Detect which cell encompasses the target text, then output its (x, y) center coordinate. 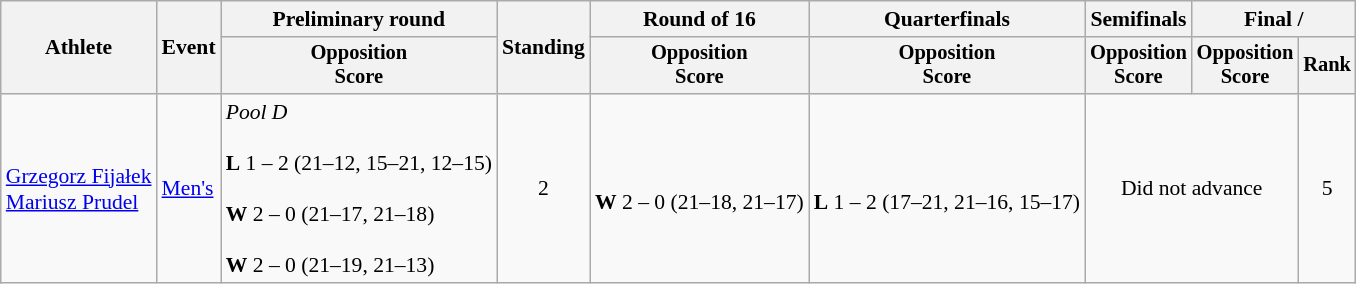
Semifinals (1138, 19)
Quarterfinals (947, 19)
Pool DL 1 – 2 (21–12, 15–21, 12–15)W 2 – 0 (21–17, 21–18)W 2 – 0 (21–19, 21–13) (359, 188)
5 (1327, 188)
Event (189, 48)
L 1 – 2 (17–21, 21–16, 15–17) (947, 188)
Preliminary round (359, 19)
Standing (544, 48)
W 2 – 0 (21–18, 21–17) (700, 188)
Rank (1327, 66)
Did not advance (1192, 188)
Final / (1274, 19)
2 (544, 188)
Men's (189, 188)
Athlete (79, 48)
Round of 16 (700, 19)
Grzegorz FijałekMariusz Prudel (79, 188)
